Return [x, y] of the center of cell containing provided text 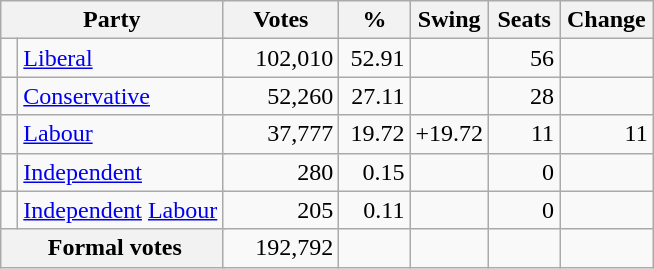
280 [281, 172]
Change [607, 20]
27.11 [374, 96]
Independent Labour [120, 210]
Conservative [120, 96]
Party [112, 20]
0.15 [374, 172]
102,010 [281, 58]
Labour [120, 134]
Independent [120, 172]
Seats [524, 20]
52.91 [374, 58]
205 [281, 210]
Swing [450, 20]
Votes [281, 20]
% [374, 20]
37,777 [281, 134]
Liberal [120, 58]
52,260 [281, 96]
28 [524, 96]
Formal votes [112, 248]
56 [524, 58]
+19.72 [450, 134]
0.11 [374, 210]
19.72 [374, 134]
192,792 [281, 248]
